Locate the cell with the specified text and output its [x, y] center coordinate. 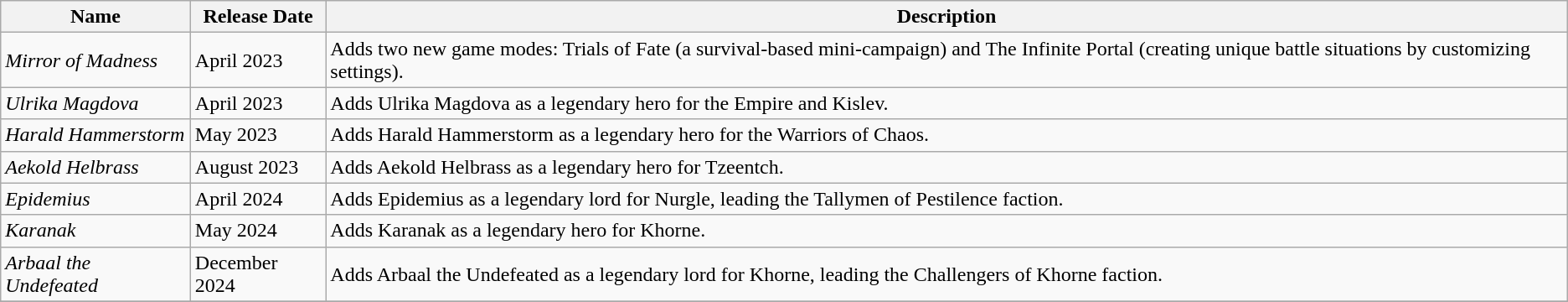
Ulrika Magdova [95, 103]
Harald Hammerstorm [95, 135]
Name [95, 17]
Arbaal the Undefeated [95, 273]
Mirror of Madness [95, 60]
May 2024 [258, 231]
Adds Epidemius as a legendary lord for Nurgle, leading the Tallymen of Pestilence faction. [946, 199]
May 2023 [258, 135]
August 2023 [258, 167]
Adds Aekold Helbrass as a legendary hero for Tzeentch. [946, 167]
Adds Karanak as a legendary hero for Khorne. [946, 231]
Adds Harald Hammerstorm as a legendary hero for the Warriors of Chaos. [946, 135]
Adds Ulrika Magdova as a legendary hero for the Empire and Kislev. [946, 103]
Description [946, 17]
Release Date [258, 17]
Karanak [95, 231]
April 2024 [258, 199]
Aekold Helbrass [95, 167]
December 2024 [258, 273]
Adds Arbaal the Undefeated as a legendary lord for Khorne, leading the Challengers of Khorne faction. [946, 273]
Epidemius [95, 199]
